From the cell containing the given text, extract its center point as (x, y) coordinate. 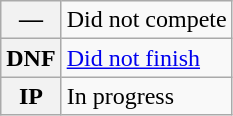
DNF (31, 58)
In progress (146, 96)
— (31, 20)
IP (31, 96)
Did not finish (146, 58)
Did not compete (146, 20)
